Output the [x, y] coordinate of the center of the cell containing the given text.  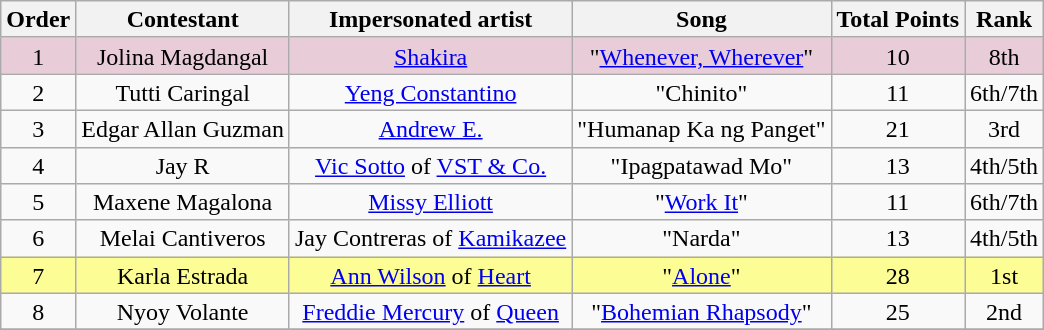
"Narda" [702, 238]
Tutti Caringal [183, 92]
Impersonated artist [430, 20]
Jay Contreras of Kamikazee [430, 238]
Total Points [898, 20]
"Whenever, Wherever" [702, 56]
21 [898, 128]
"Alone" [702, 276]
8 [38, 312]
1 [38, 56]
Contestant [183, 20]
Jay R [183, 166]
10 [898, 56]
Karla Estrada [183, 276]
7 [38, 276]
Vic Sotto of VST & Co. [430, 166]
"Chinito" [702, 92]
3rd [1004, 128]
28 [898, 276]
4 [38, 166]
Edgar Allan Guzman [183, 128]
25 [898, 312]
Ann Wilson of Heart [430, 276]
Andrew E. [430, 128]
Shakira [430, 56]
"Work It" [702, 202]
Missy Elliott [430, 202]
Yeng Constantino [430, 92]
3 [38, 128]
1st [1004, 276]
Order [38, 20]
Freddie Mercury of Queen [430, 312]
Song [702, 20]
2 [38, 92]
Rank [1004, 20]
Maxene Magalona [183, 202]
"Humanap Ka ng Panget" [702, 128]
Jolina Magdangal [183, 56]
2nd [1004, 312]
6 [38, 238]
Melai Cantiveros [183, 238]
8th [1004, 56]
Nyoy Volante [183, 312]
"Ipagpatawad Mo" [702, 166]
"Bohemian Rhapsody" [702, 312]
5 [38, 202]
